Locate the cell with the specified text and output its [X, Y] center coordinate. 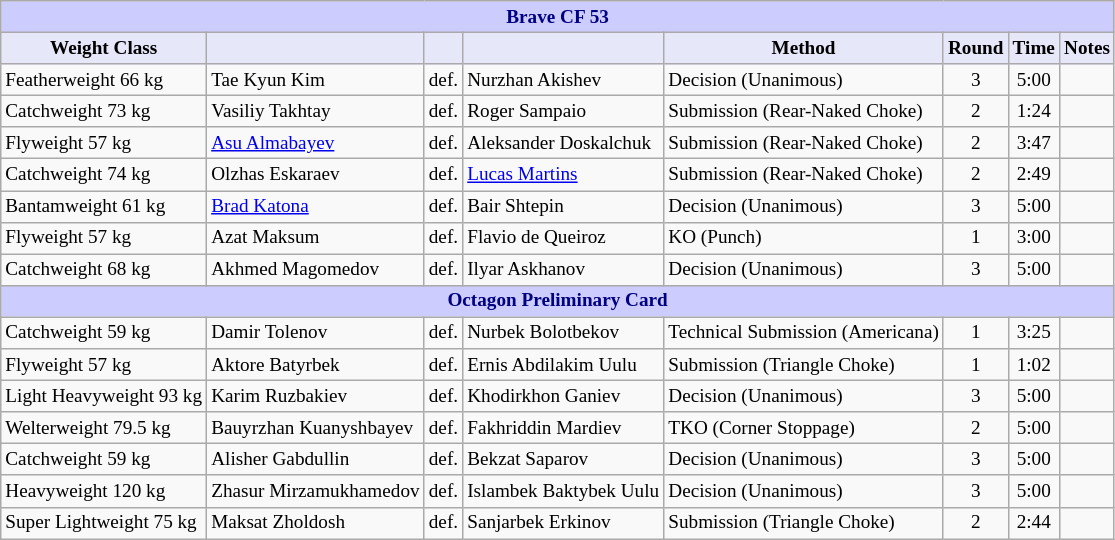
Aleksander Doskalchuk [564, 143]
Catchweight 73 kg [104, 111]
Olzhas Eskaraev [316, 175]
Octagon Preliminary Card [558, 301]
Technical Submission (Americana) [804, 333]
Super Lightweight 75 kg [104, 523]
Azat Maksum [316, 238]
Roger Sampaio [564, 111]
2:44 [1034, 523]
Islambek Baktybek Uulu [564, 491]
Sanjarbek Erkinov [564, 523]
Ilyar Askhanov [564, 270]
Khodirkhon Ganiev [564, 396]
Method [804, 48]
Heavyweight 120 kg [104, 491]
Catchweight 74 kg [104, 175]
3:00 [1034, 238]
Maksat Zholdosh [316, 523]
Round [976, 48]
Bantamweight 61 kg [104, 206]
Asu Almabayev [316, 143]
Nurbek Bolotbekov [564, 333]
Alisher Gabdullin [316, 460]
Zhasur Mirzamukhamedov [316, 491]
Nurzhan Akishev [564, 80]
3:47 [1034, 143]
Light Heavyweight 93 kg [104, 396]
TKO (Corner Stoppage) [804, 428]
Ernis Abdilakim Uulu [564, 365]
Brave CF 53 [558, 17]
Bair Shtepin [564, 206]
Akhmed Magomedov [316, 270]
Damir Tolenov [316, 333]
Fakhriddin Mardiev [564, 428]
Tae Kyun Kim [316, 80]
Catchweight 68 kg [104, 270]
Vasiliy Takhtay [316, 111]
Brad Katona [316, 206]
Bauyrzhan Kuanyshbayev [316, 428]
Welterweight 79.5 kg [104, 428]
Flavio de Queiroz [564, 238]
KO (Punch) [804, 238]
Featherweight 66 kg [104, 80]
2:49 [1034, 175]
Weight Class [104, 48]
1:02 [1034, 365]
Lucas Martins [564, 175]
3:25 [1034, 333]
1:24 [1034, 111]
Aktore Batyrbek [316, 365]
Karim Ruzbakiev [316, 396]
Time [1034, 48]
Bekzat Saparov [564, 460]
Notes [1086, 48]
